Search for the cell housing the specified text and yield its (X, Y) center coordinate. 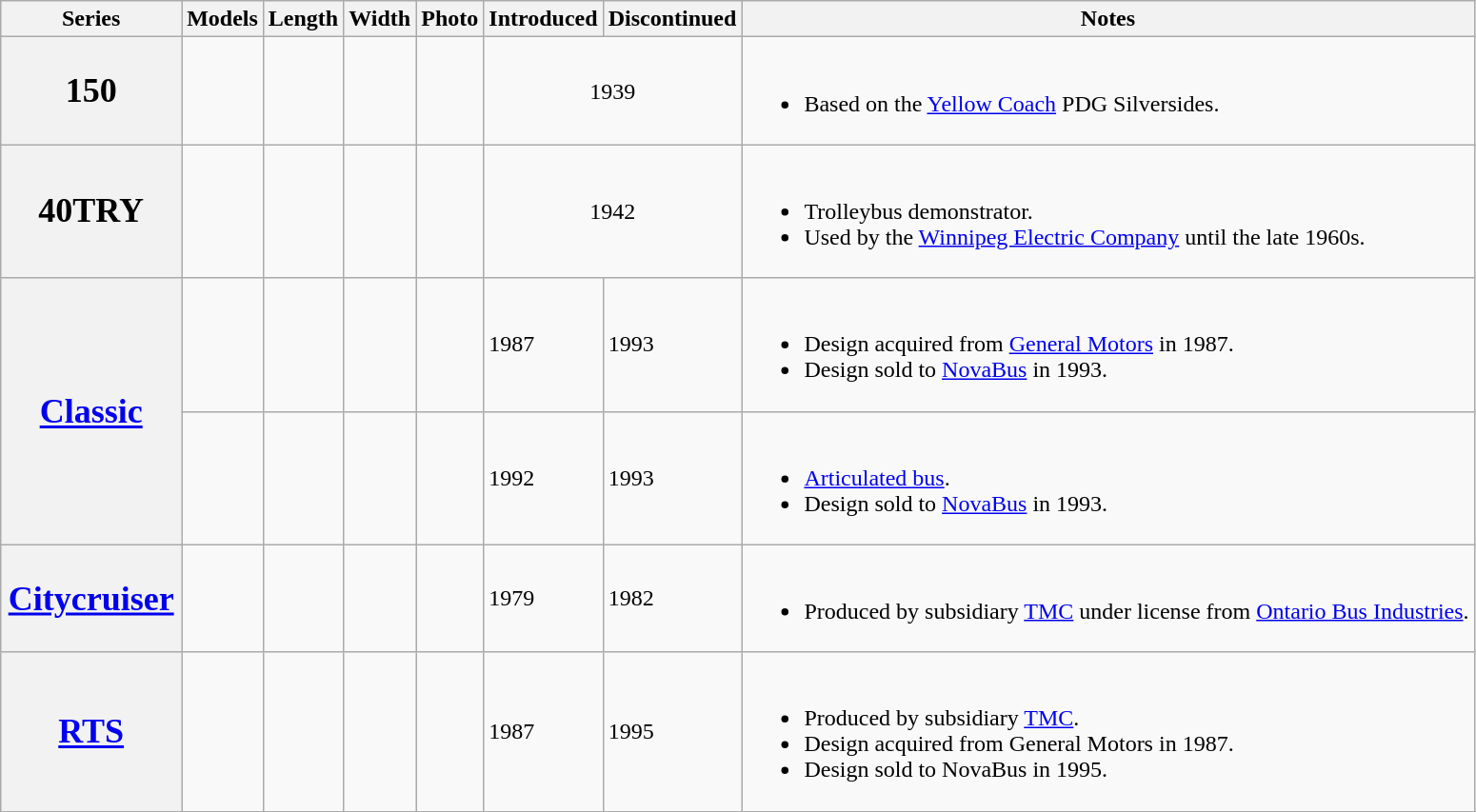
Introduced (543, 19)
Citycruiser (91, 598)
Classic (91, 411)
150 (91, 91)
Produced by subsidiary TMC under license from Ontario Bus Industries. (1108, 598)
Design acquired from General Motors in 1987.Design sold to NovaBus in 1993. (1108, 345)
Based on the Yellow Coach PDG Silversides. (1108, 91)
Produced by subsidiary TMC.Design acquired from General Motors in 1987.Design sold to NovaBus in 1995. (1108, 731)
Discontinued (672, 19)
Width (380, 19)
1982 (672, 598)
Length (303, 19)
1979 (543, 598)
Series (91, 19)
Trolleybus demonstrator.Used by the Winnipeg Electric Company until the late 1960s. (1108, 211)
Notes (1108, 19)
1992 (543, 478)
Articulated bus.Design sold to NovaBus in 1993. (1108, 478)
RTS (91, 731)
1995 (672, 731)
1942 (613, 211)
1939 (613, 91)
Photo (449, 19)
40TRY (91, 211)
Models (223, 19)
